Search for the cell housing the specified text and yield its (x, y) center coordinate. 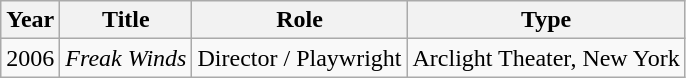
Director / Playwright (300, 58)
Arclight Theater, New York (546, 58)
Freak Winds (126, 58)
Title (126, 20)
Year (30, 20)
Role (300, 20)
2006 (30, 58)
Type (546, 20)
